Extract the (X, Y) coordinate from the center of the cell holding the provided text.  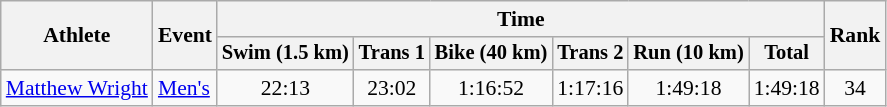
Trans 1 (392, 54)
Total (787, 54)
23:02 (392, 88)
Trans 2 (590, 54)
Time (521, 19)
1:16:52 (492, 88)
Matthew Wright (77, 88)
Athlete (77, 36)
22:13 (286, 88)
34 (856, 88)
1:17:16 (590, 88)
Run (10 km) (688, 54)
Bike (40 km) (492, 54)
Event (185, 36)
Swim (1.5 km) (286, 54)
Men's (185, 88)
Rank (856, 36)
